Determine the (x, y) coordinate at the center of the cell enclosing the given text.  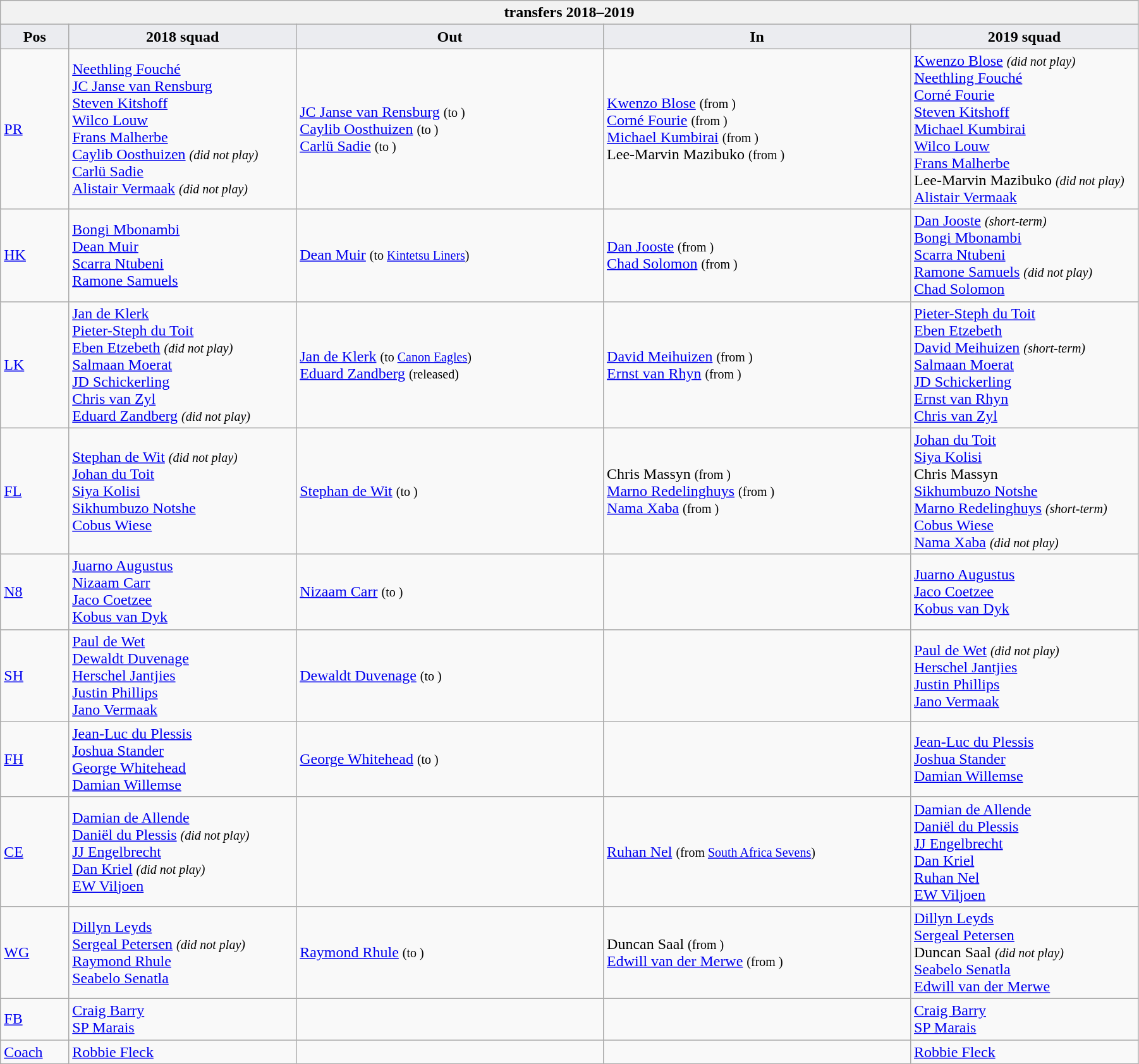
Paul de Wet (did not play) Herschel Jantjies Justin Phillips Jano Vermaak (1024, 675)
Jan de Klerk (to Canon Eagles) Eduard Zandberg (released) (450, 365)
Juarno Augustus Jaco Coetzee Kobus van Dyk (1024, 591)
Out (450, 37)
George Whitehead (to ) (450, 759)
FL (35, 491)
SH (35, 675)
Dean Muir (to Kintetsu Liners) (450, 255)
Raymond Rhule (to ) (450, 952)
JC Janse van Rensburg (to ) Caylib Oosthuizen (to ) Carlü Sadie (to ) (450, 129)
Bongi Mbonambi Dean Muir Scarra Ntubeni Ramone Samuels (183, 255)
Ruhan Nel (from South Africa Sevens) (757, 852)
PR (35, 129)
Pos (35, 37)
Nizaam Carr (to ) (450, 591)
FH (35, 759)
In (757, 37)
Damian de Allende Daniël du Plessis (did not play) JJ Engelbrecht Dan Kriel (did not play) EW Viljoen (183, 852)
N8 (35, 591)
HK (35, 255)
2019 squad (1024, 37)
Jan de Klerk Pieter-Steph du Toit Eben Etzebeth (did not play) Salmaan Moerat JD Schickerling Chris van Zyl Eduard Zandberg (did not play) (183, 365)
Dewaldt Duvenage (to ) (450, 675)
Dan Jooste (short-term) Bongi Mbonambi Scarra Ntubeni Ramone Samuels (did not play) Chad Solomon (1024, 255)
Stephan de Wit (to ) (450, 491)
Paul de Wet Dewaldt Duvenage Herschel Jantjies Justin Phillips Jano Vermaak (183, 675)
Johan du Toit Siya Kolisi Chris Massyn Sikhumbuzo Notshe Marno Redelinghuys (short-term) Cobus Wiese Nama Xaba (did not play) (1024, 491)
Damian de Allende Daniël du Plessis JJ Engelbrecht Dan Kriel Ruhan Nel EW Viljoen (1024, 852)
Dillyn Leyds Sergeal Petersen (did not play) Raymond Rhule Seabelo Senatla (183, 952)
Chris Massyn (from ) Marno Redelinghuys (from ) Nama Xaba (from ) (757, 491)
Jean-Luc du Plessis Joshua Stander Damian Willemse (1024, 759)
Dan Jooste (from ) Chad Solomon (from ) (757, 255)
Juarno Augustus Nizaam Carr Jaco Coetzee Kobus van Dyk (183, 591)
Jean-Luc du Plessis Joshua Stander George Whitehead Damian Willemse (183, 759)
Kwenzo Blose (from ) Corné Fourie (from ) Michael Kumbirai (from ) Lee-Marvin Mazibuko (from ) (757, 129)
Pieter-Steph du Toit Eben Etzebeth David Meihuizen (short-term) Salmaan Moerat JD Schickerling Ernst van Rhyn Chris van Zyl (1024, 365)
David Meihuizen (from ) Ernst van Rhyn (from ) (757, 365)
Duncan Saal (from ) Edwill van der Merwe (from ) (757, 952)
FB (35, 1019)
Dillyn Leyds Sergeal Petersen Duncan Saal (did not play) Seabelo Senatla Edwill van der Merwe (1024, 952)
transfers 2018–2019 (569, 13)
Stephan de Wit (did not play) Johan du Toit Siya Kolisi Sikhumbuzo Notshe Cobus Wiese (183, 491)
LK (35, 365)
Coach (35, 1052)
2018 squad (183, 37)
CE (35, 852)
WG (35, 952)
